Determine the (X, Y) coordinate at the center of the cell enclosing the given text.  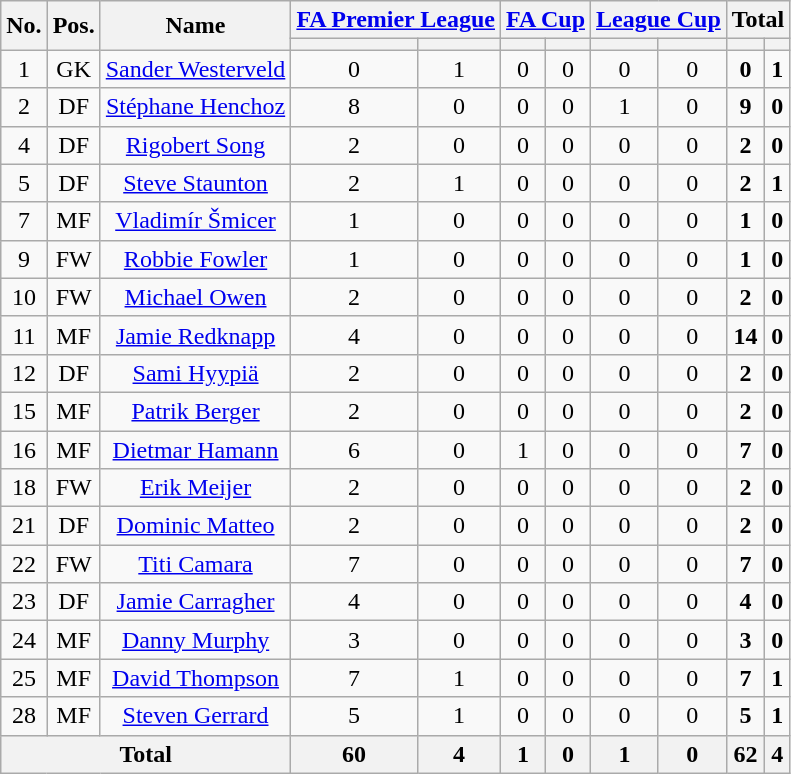
14 (745, 335)
Patrik Berger (196, 411)
Dietmar Hamann (196, 449)
Rigobert Song (196, 145)
60 (354, 754)
8 (354, 107)
12 (24, 373)
15 (24, 411)
Steve Staunton (196, 183)
Robbie Fowler (196, 259)
Dominic Matteo (196, 526)
16 (24, 449)
League Cup (659, 20)
No. (24, 26)
24 (24, 640)
6 (354, 449)
FA Premier League (396, 20)
Danny Murphy (196, 640)
Stéphane Henchoz (196, 107)
22 (24, 564)
GK (74, 69)
FA Cup (546, 20)
Sami Hyypiä (196, 373)
Jamie Redknapp (196, 335)
Vladimír Šmicer (196, 221)
Name (196, 26)
11 (24, 335)
Titi Camara (196, 564)
Michael Owen (196, 297)
Erik Meijer (196, 488)
David Thompson (196, 678)
62 (745, 754)
Jamie Carragher (196, 602)
28 (24, 716)
21 (24, 526)
Pos. (74, 26)
Sander Westerveld (196, 69)
25 (24, 678)
Steven Gerrard (196, 716)
23 (24, 602)
10 (24, 297)
18 (24, 488)
